From the cell containing the given text, extract its center point as [x, y] coordinate. 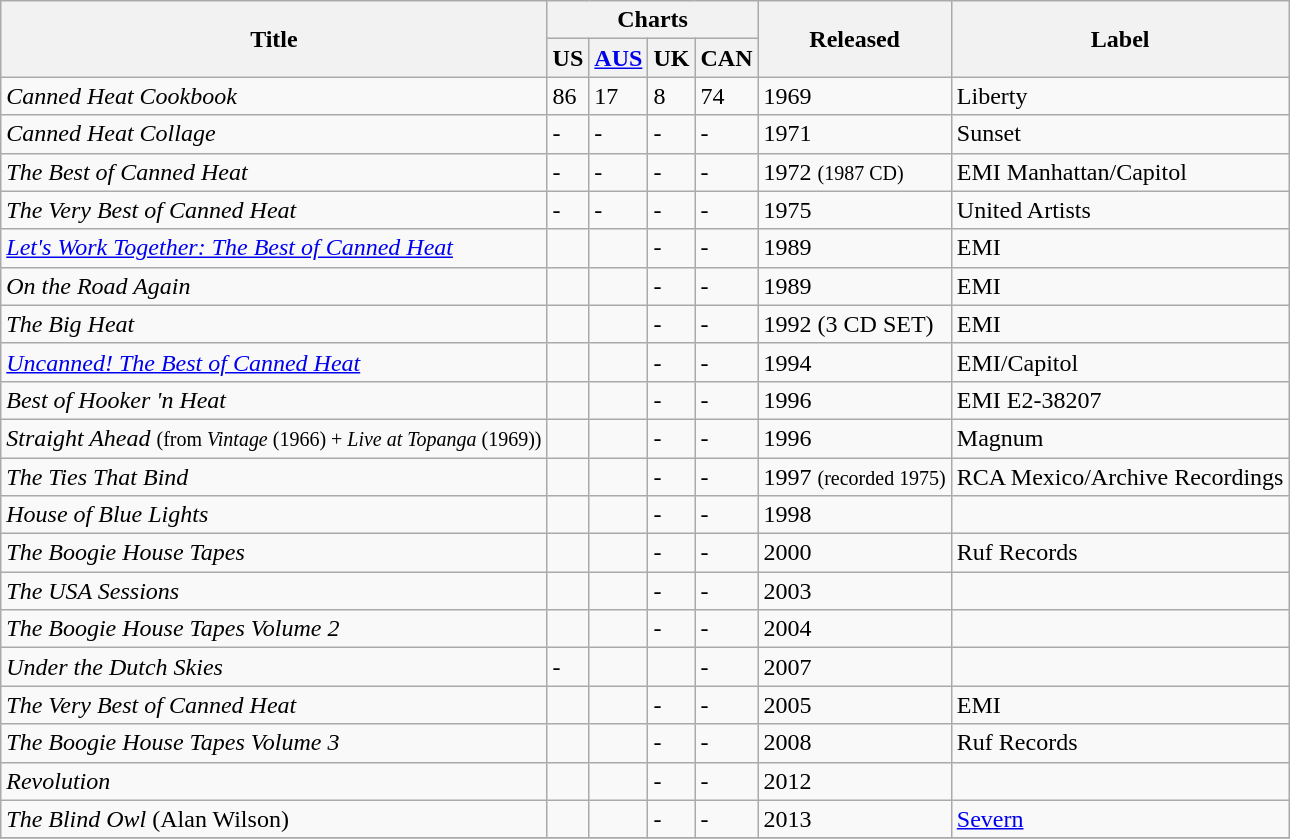
Label [1120, 39]
Canned Heat Cookbook [274, 96]
CAN [726, 58]
AUS [618, 58]
Severn [1120, 819]
Magnum [1120, 438]
Straight Ahead (from Vintage (1966) + Live at Topanga (1969)) [274, 438]
United Artists [1120, 210]
1994 [854, 362]
UK [672, 58]
The Best of Canned Heat [274, 172]
House of Blue Lights [274, 515]
Uncanned! The Best of Canned Heat [274, 362]
US [568, 58]
2004 [854, 629]
Liberty [1120, 96]
Canned Heat Collage [274, 134]
EMI E2-38207 [1120, 400]
Title [274, 39]
8 [672, 96]
The Boogie House Tapes [274, 553]
2007 [854, 667]
Released [854, 39]
Let's Work Together: The Best of Canned Heat [274, 248]
The Big Heat [274, 324]
The Boogie House Tapes Volume 2 [274, 629]
1992 (3 CD SET) [854, 324]
1971 [854, 134]
Sunset [1120, 134]
RCA Mexico/Archive Recordings [1120, 477]
17 [618, 96]
2013 [854, 819]
1998 [854, 515]
1972 (1987 CD) [854, 172]
2003 [854, 591]
On the Road Again [274, 286]
1975 [854, 210]
Revolution [274, 781]
1997 (recorded 1975) [854, 477]
EMI Manhattan/Capitol [1120, 172]
EMI/Capitol [1120, 362]
86 [568, 96]
The USA Sessions [274, 591]
The Boogie House Tapes Volume 3 [274, 743]
Under the Dutch Skies [274, 667]
Charts [652, 20]
1969 [854, 96]
2008 [854, 743]
Best of Hooker 'n Heat [274, 400]
2012 [854, 781]
2005 [854, 705]
2000 [854, 553]
74 [726, 96]
The Ties That Bind [274, 477]
The Blind Owl (Alan Wilson) [274, 819]
